Find where the given text appears and provide that cell's center as (x, y) coordinate. 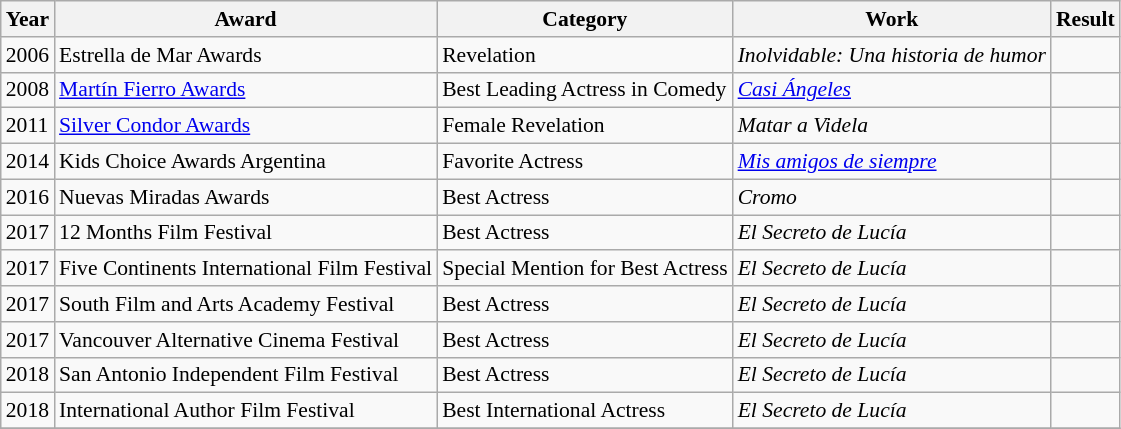
Five Continents International Film Festival (246, 269)
Year (28, 19)
Vancouver Alternative Cinema Festival (246, 340)
Work (892, 19)
Kids Choice Awards Argentina (246, 162)
Best Leading Actress in Comedy (585, 90)
San Antonio Independent Film Festival (246, 375)
2016 (28, 197)
Category (585, 19)
Mis amigos de siempre (892, 162)
2008 (28, 90)
Best International Actress (585, 411)
Casi Ángeles (892, 90)
Cromo (892, 197)
Estrella de Mar Awards (246, 55)
Favorite Actress (585, 162)
Award (246, 19)
Silver Condor Awards (246, 126)
2006 (28, 55)
2014 (28, 162)
Martín Fierro Awards (246, 90)
2011 (28, 126)
Revelation (585, 55)
International Author Film Festival (246, 411)
Matar a Videla (892, 126)
Special Mention for Best Actress (585, 269)
Inolvidable: Una historia de humor (892, 55)
Nuevas Miradas Awards (246, 197)
Result (1086, 19)
South Film and Arts Academy Festival (246, 304)
Female Revelation (585, 126)
12 Months Film Festival (246, 233)
